Provide the (x, y) coordinate of the cell's center where the given text is located.  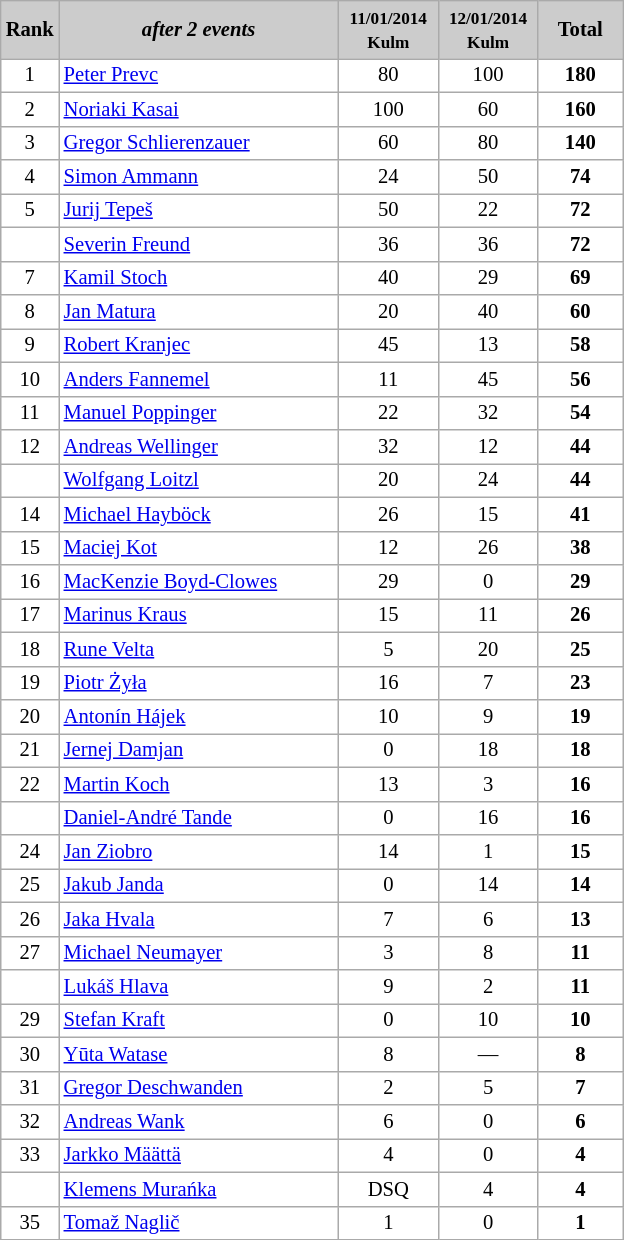
31 (30, 1088)
Michael Neumayer (199, 953)
Daniel-André Tande (199, 818)
Marinus Kraus (199, 615)
Manuel Poppinger (199, 413)
Robert Kranjec (199, 345)
74 (580, 177)
12/01/2014Kulm (488, 29)
Tomaž Naglič (199, 1223)
56 (580, 379)
Jakub Janda (199, 885)
Andreas Wellinger (199, 447)
Noriaki Kasai (199, 109)
23 (580, 683)
21 (30, 750)
Maciej Kot (199, 548)
Peter Prevc (199, 75)
Jarkko Määttä (199, 1155)
Kamil Stoch (199, 278)
Michael Hayböck (199, 514)
33 (30, 1155)
DSQ (388, 1189)
Severin Freund (199, 244)
140 (580, 143)
Jan Ziobro (199, 851)
27 (30, 953)
41 (580, 514)
54 (580, 413)
38 (580, 548)
MacKenzie Boyd-Clowes (199, 581)
Gregor Schlierenzauer (199, 143)
11/01/2014Kulm (388, 29)
after 2 events (199, 29)
Anders Fannemel (199, 379)
Wolfgang Loitzl (199, 480)
Martin Koch (199, 784)
35 (30, 1223)
Antonín Hájek (199, 717)
Gregor Deschwanden (199, 1088)
Yūta Watase (199, 1054)
30 (30, 1054)
Klemens Murańka (199, 1189)
Rune Velta (199, 649)
Jaka Hvala (199, 919)
Andreas Wank (199, 1121)
Total (580, 29)
Simon Ammann (199, 177)
180 (580, 75)
Jan Matura (199, 311)
Jurij Tepeš (199, 210)
Stefan Kraft (199, 1020)
69 (580, 278)
Jernej Damjan (199, 750)
160 (580, 109)
Lukáš Hlava (199, 987)
Piotr Żyła (199, 683)
17 (30, 615)
— (488, 1054)
58 (580, 345)
Rank (30, 29)
